Detect which cell encompasses the target text, then output its (X, Y) center coordinate. 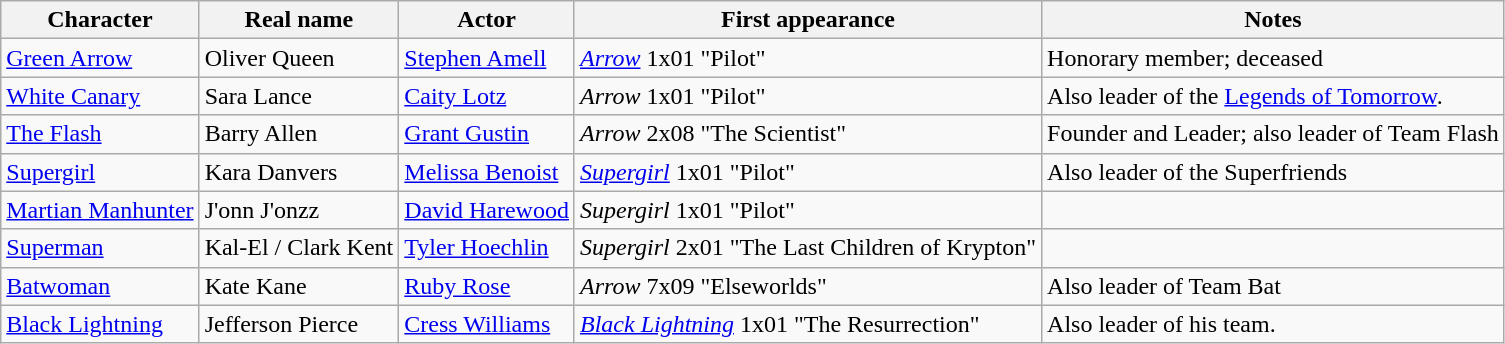
Jefferson Pierce (299, 324)
Supergirl (100, 172)
Supergirl 2x01 "The Last Children of Krypton" (808, 248)
Arrow 2x08 "The Scientist" (808, 134)
Oliver Queen (299, 58)
Kate Kane (299, 286)
Batwoman (100, 286)
Caity Lotz (487, 96)
Martian Manhunter (100, 210)
Grant Gustin (487, 134)
Cress Williams (487, 324)
Kara Danvers (299, 172)
Honorary member; deceased (1274, 58)
Barry Allen (299, 134)
Also leader of the Superfriends (1274, 172)
White Canary (100, 96)
Also leader of the Legends of Tomorrow. (1274, 96)
Arrow 7x09 "Elseworlds" (808, 286)
Black Lightning (100, 324)
Superman (100, 248)
Sara Lance (299, 96)
Actor (487, 20)
Also leader of his team. (1274, 324)
Founder and Leader; also leader of Team Flash (1274, 134)
Also leader of Team Bat (1274, 286)
Kal-El / Clark Kent (299, 248)
Real name (299, 20)
Melissa Benoist (487, 172)
Stephen Amell (487, 58)
J'onn J'onzz (299, 210)
The Flash (100, 134)
Green Arrow (100, 58)
Character (100, 20)
Tyler Hoechlin (487, 248)
David Harewood (487, 210)
Black Lightning 1x01 "The Resurrection" (808, 324)
Ruby Rose (487, 286)
First appearance (808, 20)
Notes (1274, 20)
